Output the [x, y] coordinate of the center of the cell containing the given text.  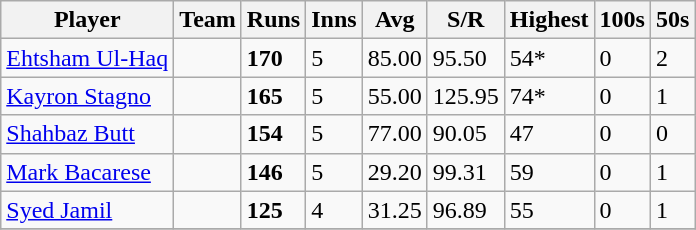
125 [273, 210]
55.00 [394, 96]
47 [549, 134]
S/R [466, 20]
Mark Bacarese [88, 172]
74* [549, 96]
90.05 [466, 134]
Inns [334, 20]
Avg [394, 20]
Player [88, 20]
Shahbaz Butt [88, 134]
2 [672, 58]
95.50 [466, 58]
99.31 [466, 172]
50s [672, 20]
29.20 [394, 172]
170 [273, 58]
154 [273, 134]
165 [273, 96]
85.00 [394, 58]
Runs [273, 20]
146 [273, 172]
4 [334, 210]
55 [549, 210]
125.95 [466, 96]
96.89 [466, 210]
100s [622, 20]
Highest [549, 20]
59 [549, 172]
31.25 [394, 210]
Ehtsham Ul-Haq [88, 58]
54* [549, 58]
Kayron Stagno [88, 96]
Team [208, 20]
Syed Jamil [88, 210]
77.00 [394, 134]
